Find where the given text appears and provide that cell's center as (X, Y) coordinate. 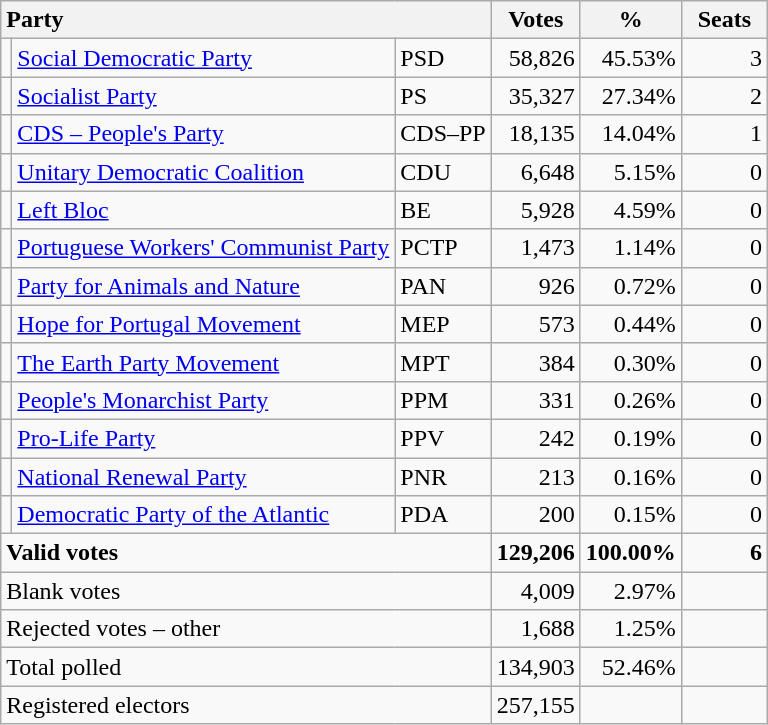
5,928 (536, 210)
Hope for Portugal Movement (204, 324)
35,327 (536, 96)
1,688 (536, 629)
4,009 (536, 591)
Socialist Party (204, 96)
331 (536, 400)
PCTP (443, 248)
0.44% (630, 324)
1,473 (536, 248)
PPV (443, 438)
Left Bloc (204, 210)
Votes (536, 20)
Total polled (246, 667)
CDU (443, 172)
CDS – People's Party (204, 134)
6,648 (536, 172)
Rejected votes – other (246, 629)
National Renewal Party (204, 477)
Pro-Life Party (204, 438)
129,206 (536, 553)
4.59% (630, 210)
Democratic Party of the Atlantic (204, 515)
PDA (443, 515)
0.26% (630, 400)
2.97% (630, 591)
52.46% (630, 667)
0.30% (630, 362)
1.14% (630, 248)
PSD (443, 58)
1 (724, 134)
PNR (443, 477)
Blank votes (246, 591)
0.19% (630, 438)
5.15% (630, 172)
People's Monarchist Party (204, 400)
242 (536, 438)
PPM (443, 400)
573 (536, 324)
% (630, 20)
0.15% (630, 515)
Valid votes (246, 553)
CDS–PP (443, 134)
PAN (443, 286)
18,135 (536, 134)
1.25% (630, 629)
926 (536, 286)
134,903 (536, 667)
100.00% (630, 553)
6 (724, 553)
PS (443, 96)
257,155 (536, 705)
0.16% (630, 477)
Social Democratic Party (204, 58)
213 (536, 477)
58,826 (536, 58)
MEP (443, 324)
Unitary Democratic Coalition (204, 172)
The Earth Party Movement (204, 362)
14.04% (630, 134)
Party for Animals and Nature (204, 286)
45.53% (630, 58)
Seats (724, 20)
MPT (443, 362)
Portuguese Workers' Communist Party (204, 248)
200 (536, 515)
0.72% (630, 286)
384 (536, 362)
Registered electors (246, 705)
3 (724, 58)
Party (246, 20)
2 (724, 96)
BE (443, 210)
27.34% (630, 96)
